From the cell containing the given text, extract its center point as [X, Y] coordinate. 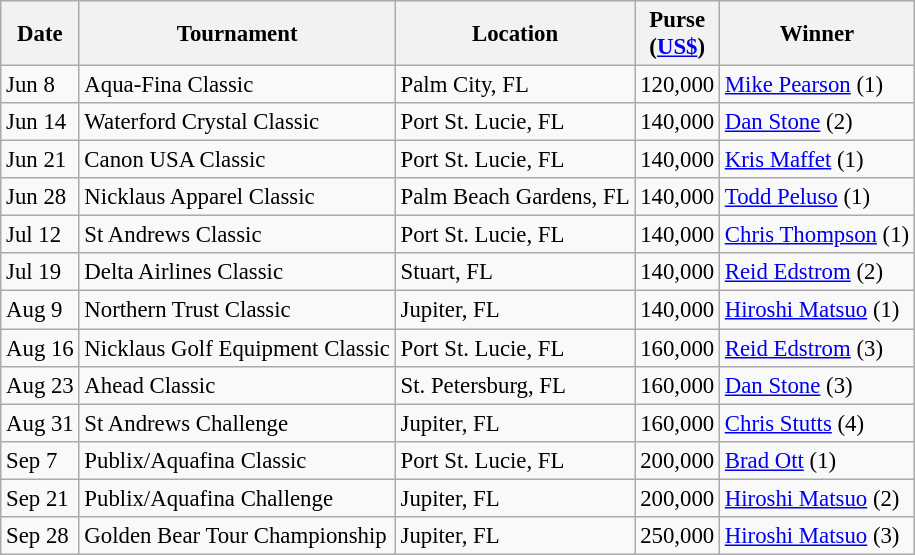
Purse(US$) [678, 34]
Jun 14 [40, 122]
Waterford Crystal Classic [237, 122]
St Andrews Challenge [237, 423]
Dan Stone (3) [818, 385]
Jul 19 [40, 273]
Tournament [237, 34]
Brad Ott (1) [818, 460]
Sep 28 [40, 536]
Todd Peluso (1) [818, 197]
Aug 23 [40, 385]
Palm City, FL [515, 85]
Palm Beach Gardens, FL [515, 197]
Nicklaus Apparel Classic [237, 197]
Aug 31 [40, 423]
Winner [818, 34]
Jul 12 [40, 235]
Sep 7 [40, 460]
Mike Pearson (1) [818, 85]
250,000 [678, 536]
Canon USA Classic [237, 160]
Location [515, 34]
Northern Trust Classic [237, 310]
120,000 [678, 85]
St Andrews Classic [237, 235]
St. Petersburg, FL [515, 385]
Aug 9 [40, 310]
Hiroshi Matsuo (2) [818, 498]
Chris Thompson (1) [818, 235]
Nicklaus Golf Equipment Classic [237, 348]
Chris Stutts (4) [818, 423]
Jun 21 [40, 160]
Golden Bear Tour Championship [237, 536]
Aug 16 [40, 348]
Publix/Aquafina Classic [237, 460]
Date [40, 34]
Hiroshi Matsuo (3) [818, 536]
Sep 21 [40, 498]
Jun 8 [40, 85]
Reid Edstrom (3) [818, 348]
Stuart, FL [515, 273]
Hiroshi Matsuo (1) [818, 310]
Ahead Classic [237, 385]
Reid Edstrom (2) [818, 273]
Publix/Aquafina Challenge [237, 498]
Aqua-Fina Classic [237, 85]
Delta Airlines Classic [237, 273]
Kris Maffet (1) [818, 160]
Dan Stone (2) [818, 122]
Jun 28 [40, 197]
